Locate the cell with the specified text and output its [X, Y] center coordinate. 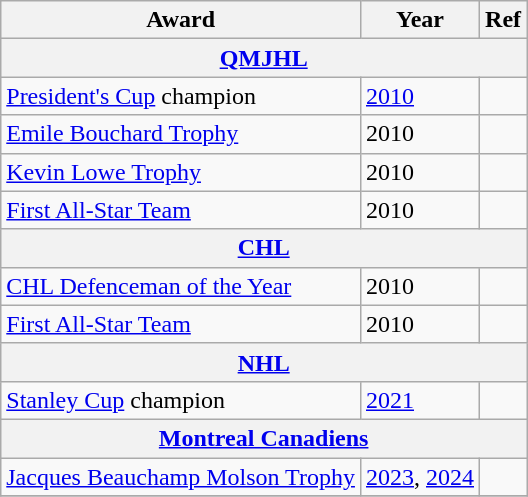
QMJHL [264, 58]
Jacques Beauchamp Molson Trophy [181, 477]
President's Cup champion [181, 96]
2021 [420, 400]
CHL [264, 248]
Stanley Cup champion [181, 400]
NHL [264, 362]
Award [181, 20]
Ref [504, 20]
Year [420, 20]
Kevin Lowe Trophy [181, 172]
CHL Defenceman of the Year [181, 286]
Montreal Canadiens [264, 438]
Emile Bouchard Trophy [181, 134]
2023, 2024 [420, 477]
